Search for the cell housing the specified text and yield its [x, y] center coordinate. 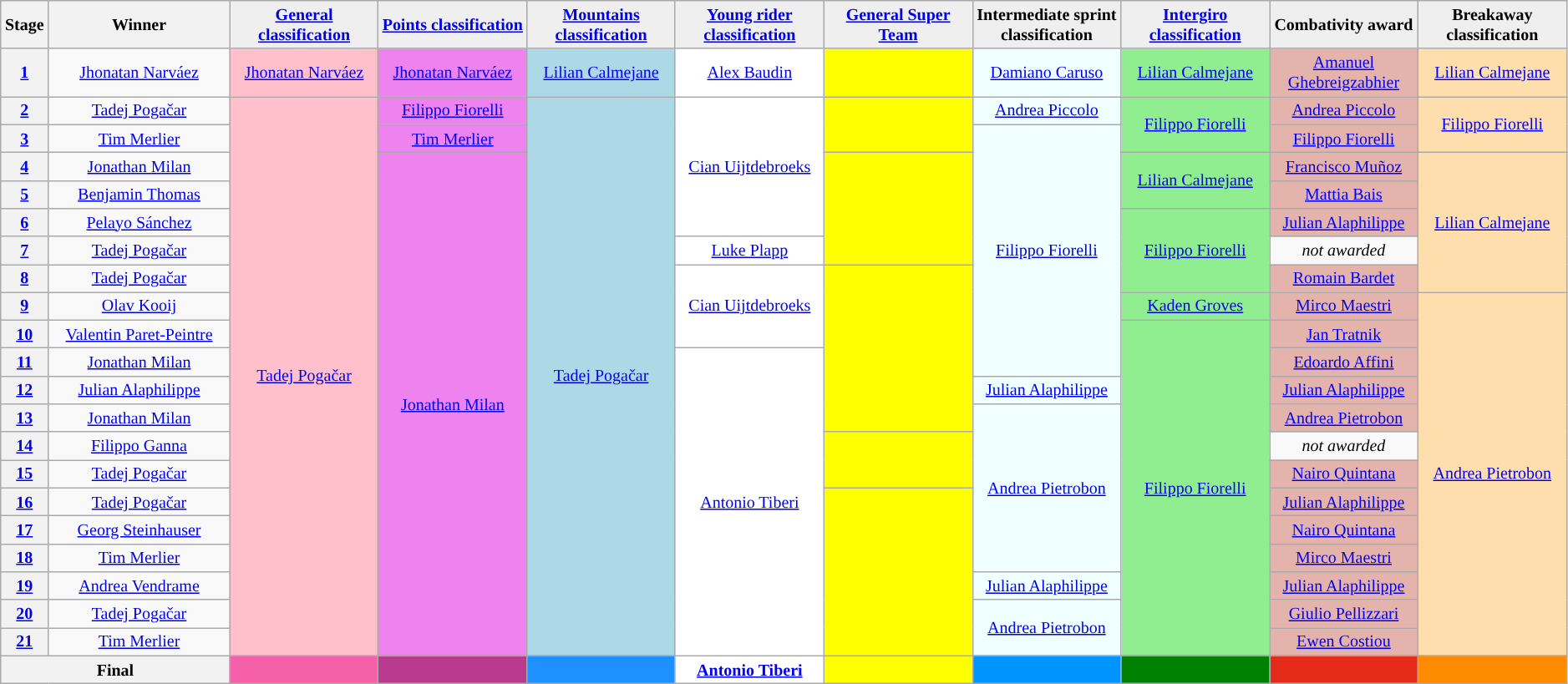
15 [25, 474]
General classification [304, 25]
9 [25, 306]
20 [25, 613]
Final [115, 670]
Benjamin Thomas [139, 194]
6 [25, 222]
3 [25, 139]
17 [25, 529]
Romain Bardet [1344, 279]
Luke Plapp [749, 251]
Intermediate sprint classification [1047, 25]
Olav Kooij [139, 306]
18 [25, 558]
Filippo Ganna [139, 446]
14 [25, 446]
Georg Steinhauser [139, 529]
Giulio Pellizzari [1344, 613]
General Super Team [898, 25]
12 [25, 391]
21 [25, 641]
16 [25, 503]
Amanuel Ghebreigzabhier [1344, 73]
4 [25, 167]
Alex Baudin [749, 73]
10 [25, 334]
Edoardo Affini [1344, 362]
13 [25, 418]
Kaden Groves [1195, 306]
Jan Tratnik [1344, 334]
Points classification [453, 25]
1 [25, 73]
Pelayo Sánchez [139, 222]
8 [25, 279]
11 [25, 362]
Winner [139, 25]
Andrea Vendrame [139, 586]
Breakaway classification [1492, 25]
Mountains classification [601, 25]
7 [25, 251]
Damiano Caruso [1047, 73]
Mattia Bais [1344, 194]
5 [25, 194]
Valentin Paret-Peintre [139, 334]
Combativity award [1344, 25]
Francisco Muñoz [1344, 167]
Young rider classification [749, 25]
Stage [25, 25]
2 [25, 110]
Intergiro classification [1195, 25]
Ewen Costiou [1344, 641]
19 [25, 586]
